From the cell containing the given text, extract its center point as (X, Y) coordinate. 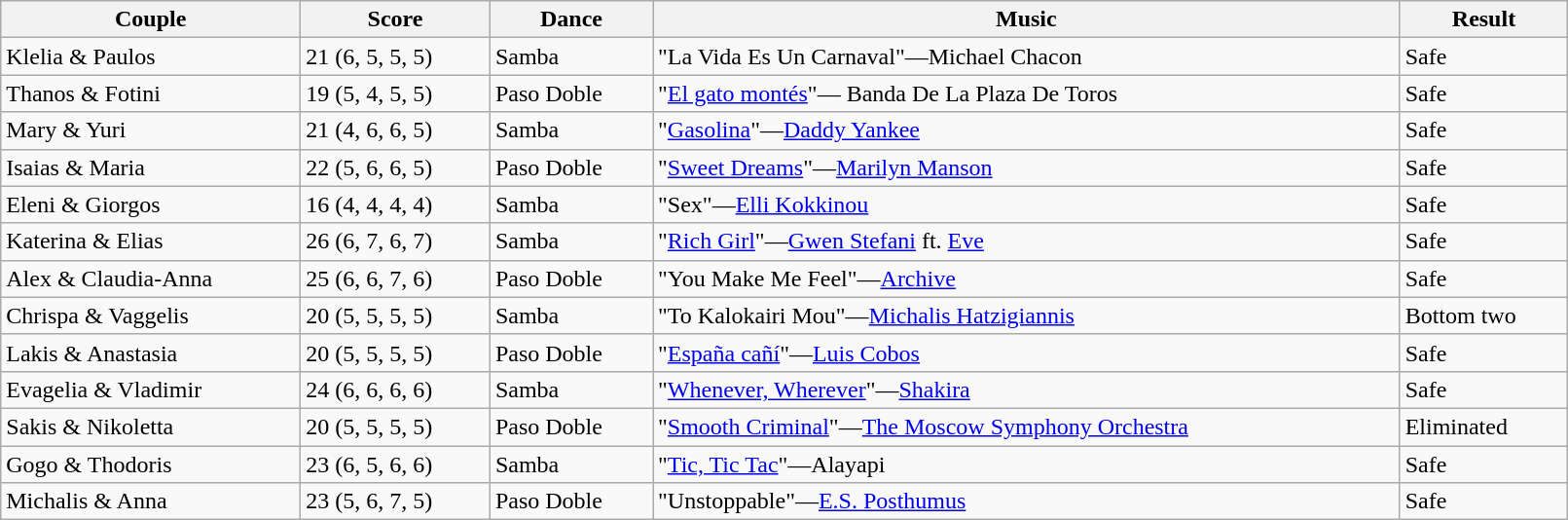
"You Make Me Feel"—Archive (1027, 279)
16 (4, 4, 4, 4) (395, 204)
Music (1027, 19)
Eleni & Giorgos (151, 204)
22 (5, 6, 6, 5) (395, 167)
Result (1483, 19)
"Whenever, Wherever"—Shakira (1027, 390)
Katerina & Elias (151, 241)
Gogo & Thodoris (151, 464)
23 (5, 6, 7, 5) (395, 501)
Chrispa & Vaggelis (151, 316)
23 (6, 5, 6, 6) (395, 464)
Mary & Yuri (151, 130)
Alex & Claudia-Anna (151, 279)
"Tic, Tic Tac"—Alayapi (1027, 464)
"Smooth Criminal"—The Moscow Symphony Orchestra (1027, 427)
19 (5, 4, 5, 5) (395, 93)
Klelia & Paulos (151, 56)
Score (395, 19)
26 (6, 7, 6, 7) (395, 241)
24 (6, 6, 6, 6) (395, 390)
Sakis & Nikoletta (151, 427)
"Sex"—Elli Kokkinou (1027, 204)
Michalis & Anna (151, 501)
Bottom two (1483, 316)
Lakis & Anastasia (151, 353)
"Unstoppable"—E.S. Posthumus (1027, 501)
Couple (151, 19)
"El gato montés"— Banda De La Plaza De Toros (1027, 93)
Eliminated (1483, 427)
Thanos & Fotini (151, 93)
"To Kalokairi Mou"—Michalis Hatzigiannis (1027, 316)
Dance (570, 19)
21 (6, 5, 5, 5) (395, 56)
"España cañí"—Luis Cobos (1027, 353)
Isaias & Maria (151, 167)
"Sweet Dreams"—Marilyn Manson (1027, 167)
"La Vida Es Un Carnaval"—Michael Chacon (1027, 56)
25 (6, 6, 7, 6) (395, 279)
"Rich Girl"—Gwen Stefani ft. Eve (1027, 241)
21 (4, 6, 6, 5) (395, 130)
"Gasolina"—Daddy Yankee (1027, 130)
Evagelia & Vladimir (151, 390)
